Locate the cell with the specified text and output its (x, y) center coordinate. 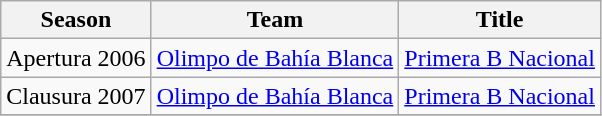
Clausura 2007 (76, 96)
Team (275, 20)
Title (500, 20)
Apertura 2006 (76, 58)
Season (76, 20)
